Extract the [x, y] coordinate from the center of the cell holding the provided text.  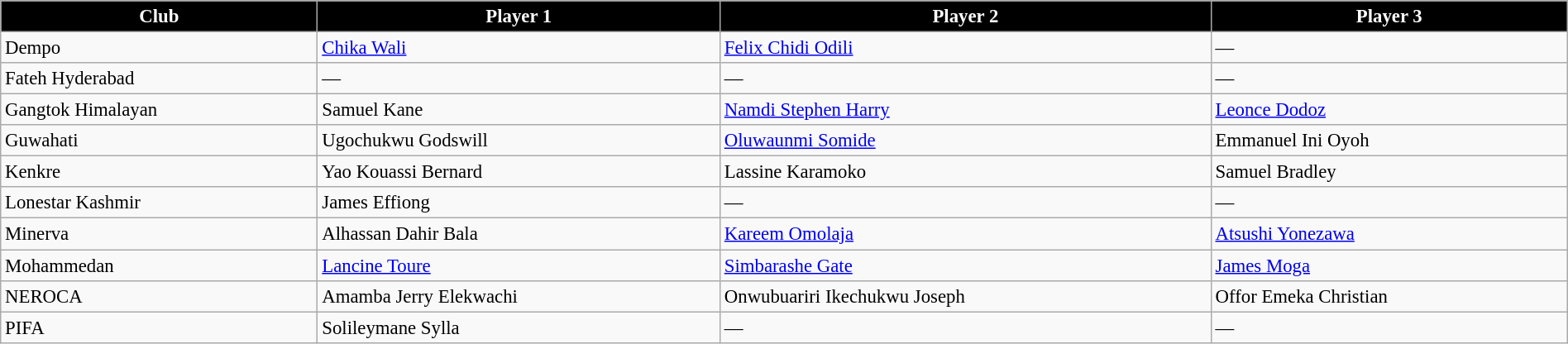
Lonestar Kashmir [159, 203]
Yao Kouassi Bernard [519, 172]
Emmanuel Ini Oyoh [1389, 141]
Amamba Jerry Elekwachi [519, 296]
James Effiong [519, 203]
Samuel Kane [519, 110]
Offor Emeka Christian [1389, 296]
Solileymane Sylla [519, 327]
Oluwaunmi Somide [965, 141]
Club [159, 17]
Onwubuariri Ikechukwu Joseph [965, 296]
Minerva [159, 234]
Player 1 [519, 17]
Atsushi Yonezawa [1389, 234]
Felix Chidi Odili [965, 48]
Kenkre [159, 172]
Lassine Karamoko [965, 172]
Fateh Hyderabad [159, 79]
James Moga [1389, 265]
Lancine Toure [519, 265]
Kareem Omolaja [965, 234]
Simbarashe Gate [965, 265]
Leonce Dodoz [1389, 110]
PIFA [159, 327]
Samuel Bradley [1389, 172]
NEROCA [159, 296]
Alhassan Dahir Bala [519, 234]
Mohammedan [159, 265]
Gangtok Himalayan [159, 110]
Namdi Stephen Harry [965, 110]
Guwahati [159, 141]
Dempo [159, 48]
Chika Wali [519, 48]
Player 2 [965, 17]
Ugochukwu Godswill [519, 141]
Player 3 [1389, 17]
